Detect which cell encompasses the target text, then output its [x, y] center coordinate. 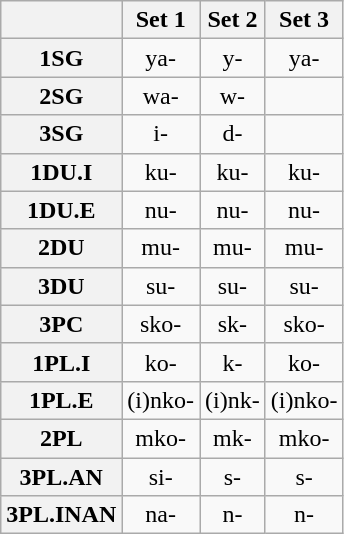
i- [161, 134]
w- [233, 96]
1DU.I [62, 172]
(i)nk- [233, 400]
2DU [62, 248]
3DU [62, 286]
Set 3 [304, 20]
3PL.AN [62, 477]
k- [233, 362]
1PL.I [62, 362]
3PC [62, 324]
si- [161, 477]
sk- [233, 324]
na- [161, 515]
2SG [62, 96]
wa- [161, 96]
d- [233, 134]
1DU.E [62, 210]
3PL.INAN [62, 515]
y- [233, 58]
2PL [62, 438]
3SG [62, 134]
mk- [233, 438]
1SG [62, 58]
Set 1 [161, 20]
Set 2 [233, 20]
1PL.E [62, 400]
